Return the (X, Y) coordinate for the center point of the cell that contains the specified text.  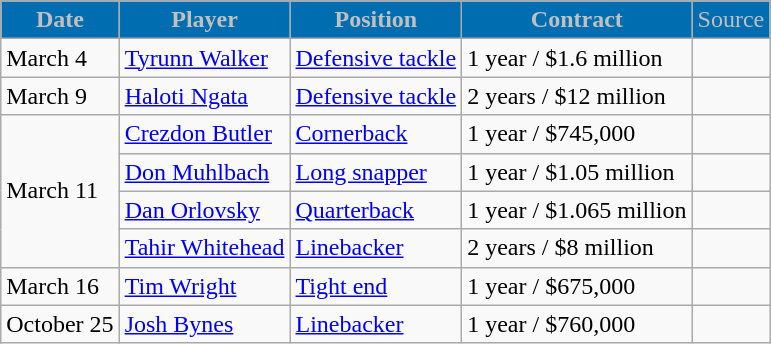
2 years / $12 million (577, 96)
Source (731, 20)
Tim Wright (204, 286)
March 16 (60, 286)
Tyrunn Walker (204, 58)
Player (204, 20)
Don Muhlbach (204, 172)
March 11 (60, 191)
2 years / $8 million (577, 248)
1 year / $1.6 million (577, 58)
Tight end (376, 286)
1 year / $675,000 (577, 286)
Josh Bynes (204, 324)
1 year / $1.065 million (577, 210)
Date (60, 20)
Position (376, 20)
Long snapper (376, 172)
Cornerback (376, 134)
March 9 (60, 96)
Quarterback (376, 210)
Haloti Ngata (204, 96)
1 year / $745,000 (577, 134)
March 4 (60, 58)
Crezdon Butler (204, 134)
October 25 (60, 324)
Dan Orlovsky (204, 210)
Contract (577, 20)
Tahir Whitehead (204, 248)
1 year / $760,000 (577, 324)
1 year / $1.05 million (577, 172)
